Detect which cell encompasses the target text, then output its [x, y] center coordinate. 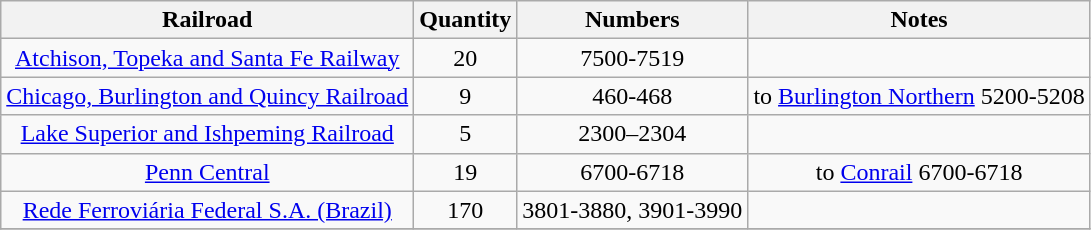
5 [466, 134]
Penn Central [208, 172]
to Conrail 6700-6718 [919, 172]
Numbers [632, 20]
9 [466, 96]
19 [466, 172]
Rede Ferroviária Federal S.A. (Brazil) [208, 210]
Railroad [208, 20]
Quantity [466, 20]
20 [466, 58]
7500-7519 [632, 58]
6700-6718 [632, 172]
3801-3880, 3901-3990 [632, 210]
Atchison, Topeka and Santa Fe Railway [208, 58]
Lake Superior and Ishpeming Railroad [208, 134]
Chicago, Burlington and Quincy Railroad [208, 96]
2300–2304 [632, 134]
460-468 [632, 96]
to Burlington Northern 5200-5208 [919, 96]
Notes [919, 20]
170 [466, 210]
